Detect which cell encompasses the target text, then output its (X, Y) center coordinate. 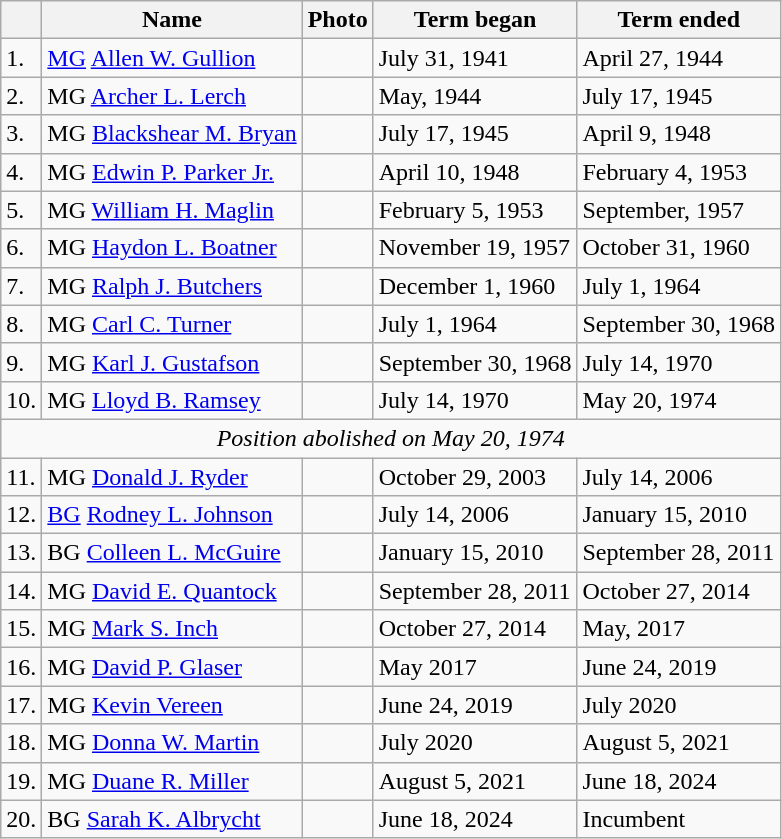
19. (22, 781)
MG Archer L. Lerch (172, 96)
17. (22, 705)
9. (22, 362)
May, 1944 (475, 96)
BG Colleen L. McGuire (172, 553)
5. (22, 210)
18. (22, 743)
6. (22, 248)
July 31, 1941 (475, 58)
12. (22, 515)
16. (22, 667)
April 27, 1944 (679, 58)
MG Donald J. Ryder (172, 477)
MG William H. Maglin (172, 210)
10. (22, 400)
3. (22, 134)
February 5, 1953 (475, 210)
MG Haydon L. Boatner (172, 248)
MG Blackshear M. Bryan (172, 134)
Photo (338, 20)
May 20, 1974 (679, 400)
14. (22, 591)
December 1, 1960 (475, 286)
MG Carl C. Turner (172, 324)
MG David P. Glaser (172, 667)
MG Karl J. Gustafson (172, 362)
October 29, 2003 (475, 477)
MG Donna W. Martin (172, 743)
8. (22, 324)
20. (22, 819)
2. (22, 96)
4. (22, 172)
September, 1957 (679, 210)
Name (172, 20)
April 10, 1948 (475, 172)
April 9, 1948 (679, 134)
February 4, 1953 (679, 172)
MG Allen W. Gullion (172, 58)
7. (22, 286)
BG Sarah K. Albrycht (172, 819)
MG Kevin Vereen (172, 705)
MG David E. Quantock (172, 591)
15. (22, 629)
October 31, 1960 (679, 248)
Position abolished on May 20, 1974 (391, 438)
Term began (475, 20)
1. (22, 58)
MG Lloyd B. Ramsey (172, 400)
MG Mark S. Inch (172, 629)
MG Edwin P. Parker Jr. (172, 172)
November 19, 1957 (475, 248)
MG Ralph J. Butchers (172, 286)
13. (22, 553)
May, 2017 (679, 629)
May 2017 (475, 667)
11. (22, 477)
BG Rodney L. Johnson (172, 515)
Incumbent (679, 819)
Term ended (679, 20)
MG Duane R. Miller (172, 781)
